For the text-containing cell, return its midpoint in (X, Y) coordinate format. 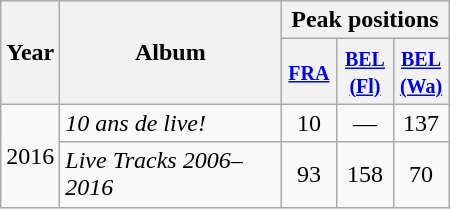
Peak positions (365, 20)
Live Tracks 2006–2016 (170, 174)
10 (309, 123)
137 (421, 123)
— (365, 123)
70 (421, 174)
FRA (309, 72)
158 (365, 174)
2016 (30, 156)
BEL (Fl) (365, 72)
93 (309, 174)
Year (30, 52)
Album (170, 52)
10 ans de live! (170, 123)
BEL (Wa) (421, 72)
